Detect which cell encompasses the target text, then output its (X, Y) center coordinate. 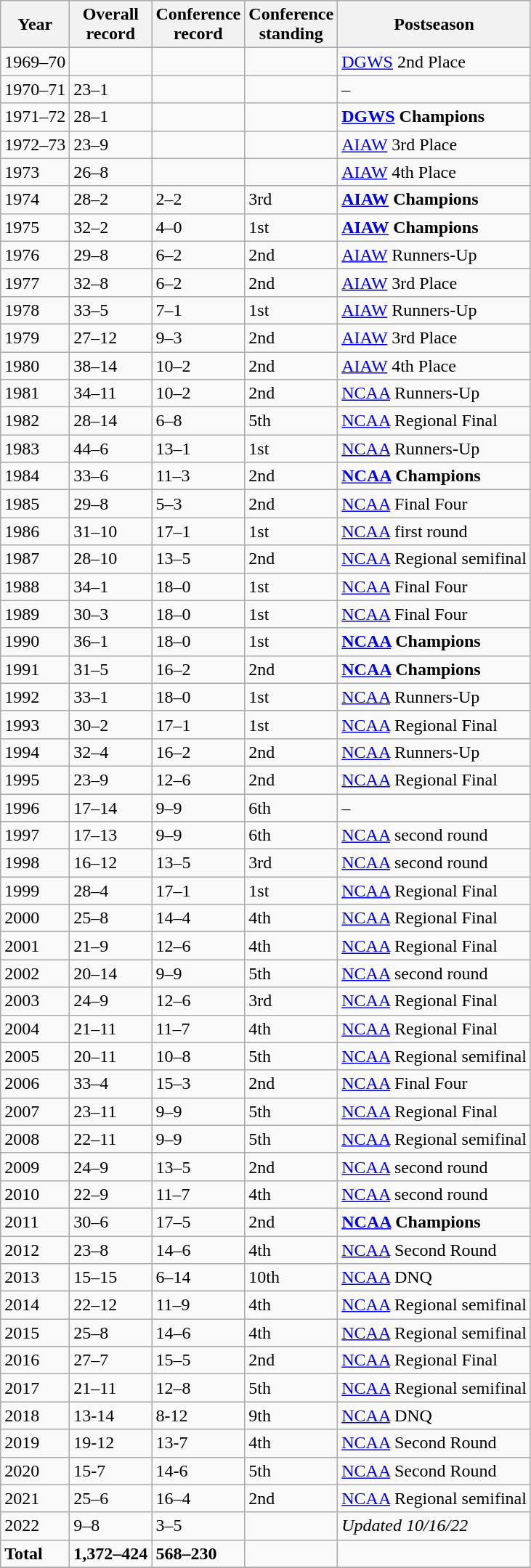
1969–70 (35, 62)
30–3 (110, 614)
2016 (35, 1360)
13-7 (198, 1443)
2000 (35, 918)
13–1 (198, 449)
2017 (35, 1388)
9–3 (198, 338)
1982 (35, 421)
36–1 (110, 642)
1995 (35, 780)
34–11 (110, 393)
38–14 (110, 365)
2–2 (198, 200)
2013 (35, 1278)
2020 (35, 1471)
1983 (35, 449)
2019 (35, 1443)
1996 (35, 808)
1981 (35, 393)
1991 (35, 669)
4–0 (198, 227)
14-6 (198, 1471)
1990 (35, 642)
6–8 (198, 421)
1986 (35, 531)
2018 (35, 1416)
2006 (35, 1084)
30–2 (110, 724)
16–12 (110, 863)
17–5 (198, 1222)
1972–73 (35, 144)
19-12 (110, 1443)
28–4 (110, 891)
31–5 (110, 669)
2002 (35, 973)
1997 (35, 836)
16–4 (198, 1498)
34–1 (110, 587)
33–4 (110, 1084)
6–14 (198, 1278)
1998 (35, 863)
NCAA first round (434, 531)
32–8 (110, 282)
2005 (35, 1056)
1970–71 (35, 89)
20–14 (110, 973)
9–8 (110, 1526)
11–3 (198, 476)
2004 (35, 1029)
1994 (35, 752)
12–8 (198, 1388)
Updated 10/16/22 (434, 1526)
23–11 (110, 1111)
2022 (35, 1526)
1974 (35, 200)
14–4 (198, 918)
28–1 (110, 117)
Conference standing (291, 25)
2015 (35, 1333)
9th (291, 1416)
17–13 (110, 836)
33–6 (110, 476)
1984 (35, 476)
8-12 (198, 1416)
20–11 (110, 1056)
5–3 (198, 504)
30–6 (110, 1222)
33–1 (110, 697)
22–9 (110, 1194)
32–2 (110, 227)
2009 (35, 1167)
1977 (35, 282)
1985 (35, 504)
2011 (35, 1222)
28–14 (110, 421)
2008 (35, 1139)
2007 (35, 1111)
568–230 (198, 1553)
25–6 (110, 1498)
1978 (35, 310)
1979 (35, 338)
1989 (35, 614)
Postseason (434, 25)
1976 (35, 255)
2021 (35, 1498)
2012 (35, 1249)
22–11 (110, 1139)
DGWS Champions (434, 117)
32–4 (110, 752)
28–2 (110, 200)
15-7 (110, 1471)
DGWS 2nd Place (434, 62)
2014 (35, 1305)
31–10 (110, 531)
15–15 (110, 1278)
1971–72 (35, 117)
23–1 (110, 89)
10–8 (198, 1056)
3–5 (198, 1526)
1973 (35, 172)
15–3 (198, 1084)
10th (291, 1278)
1,372–424 (110, 1553)
2001 (35, 946)
33–5 (110, 310)
7–1 (198, 310)
1992 (35, 697)
1975 (35, 227)
28–10 (110, 559)
21–9 (110, 946)
23–8 (110, 1249)
22–12 (110, 1305)
1988 (35, 587)
Total (35, 1553)
13-14 (110, 1416)
26–8 (110, 172)
11–9 (198, 1305)
17–14 (110, 808)
2010 (35, 1194)
2003 (35, 1001)
1987 (35, 559)
44–6 (110, 449)
27–7 (110, 1360)
15–5 (198, 1360)
Year (35, 25)
Overall record (110, 25)
1993 (35, 724)
1980 (35, 365)
27–12 (110, 338)
Conference record (198, 25)
1999 (35, 891)
